Detect which cell encompasses the target text, then output its (X, Y) center coordinate. 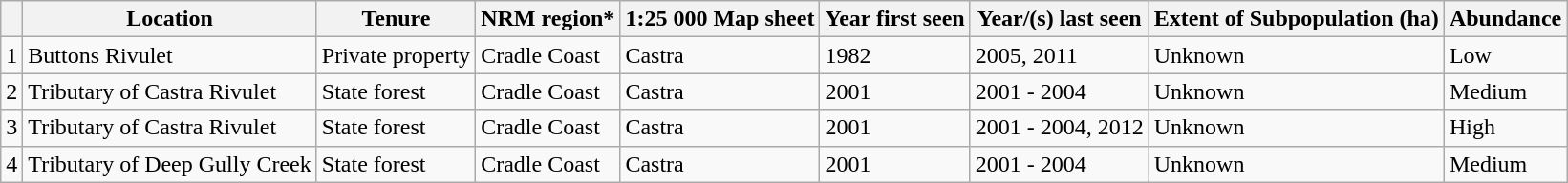
1 (11, 55)
4 (11, 164)
2005, 2011 (1059, 55)
Private property (396, 55)
Year first seen (894, 19)
2001 - 2004, 2012 (1059, 128)
3 (11, 128)
Tenure (396, 19)
1:25 000 Map sheet (720, 19)
1982 (894, 55)
NRM region* (548, 19)
Low (1505, 55)
Year/(s) last seen (1059, 19)
High (1505, 128)
Buttons Rivulet (170, 55)
Location (170, 19)
Abundance (1505, 19)
2 (11, 91)
Extent of Subpopulation (ha) (1296, 19)
Tributary of Deep Gully Creek (170, 164)
